Capture the cell that displays the provided text and extract its [X, Y] central coordinate. 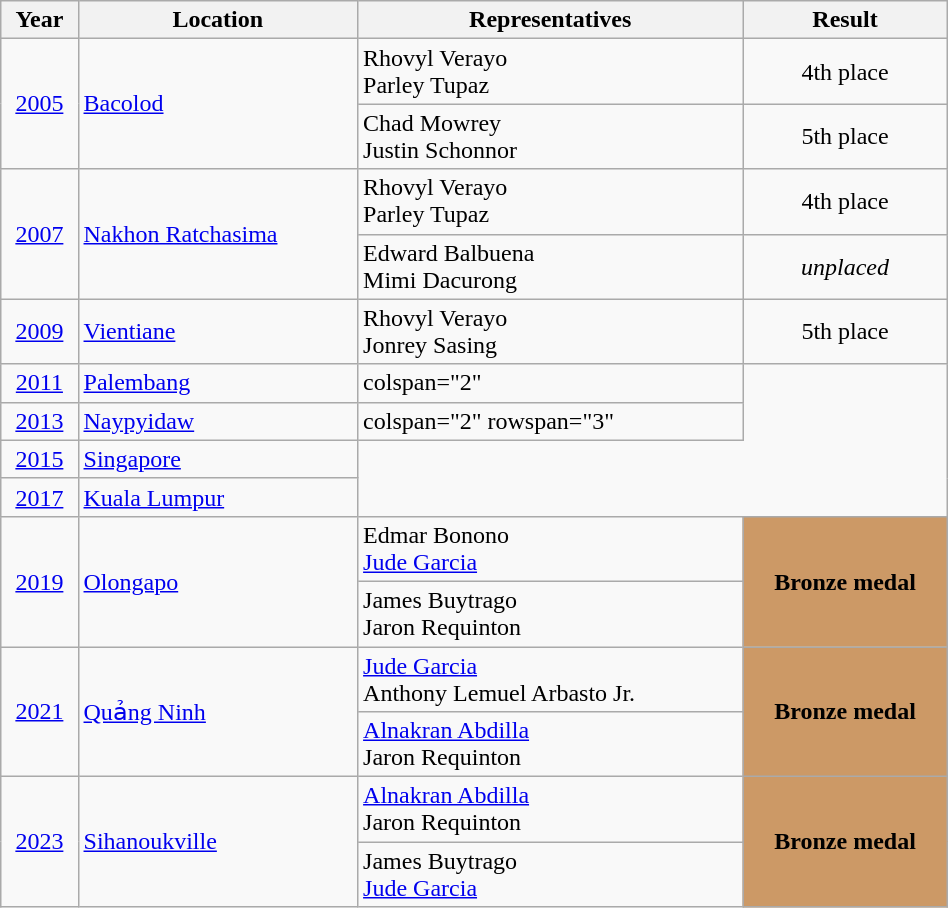
Bacolod [218, 104]
Sihanoukville [218, 842]
Nakhon Ratchasima [218, 234]
Edward Balbuena Mimi Dacurong [550, 266]
2017 [40, 497]
2011 [40, 383]
Year [40, 20]
Olongapo [218, 581]
colspan="2" rowspan="3" [550, 421]
unplaced [845, 266]
Edmar Bonono Jude Garcia [550, 548]
Result [845, 20]
Kuala Lumpur [218, 497]
Location [218, 20]
James Buytrago Jaron Requinton [550, 614]
2015 [40, 459]
Representatives [550, 20]
Chad Mowrey Justin Schonnor [550, 136]
2009 [40, 332]
2023 [40, 842]
2021 [40, 711]
James Buytrago Jude Garcia [550, 874]
Singapore [218, 459]
2005 [40, 104]
Rhovyl Verayo Jonrey Sasing [550, 332]
2013 [40, 421]
Palembang [218, 383]
Vientiane [218, 332]
2007 [40, 234]
Quảng Ninh [218, 711]
Naypyidaw [218, 421]
Jude Garcia Anthony Lemuel Arbasto Jr. [550, 678]
colspan="2" [550, 383]
2019 [40, 581]
